Capture the cell that displays the provided text and extract its [x, y] central coordinate. 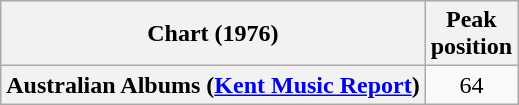
Peakposition [471, 34]
Chart (1976) [213, 34]
64 [471, 85]
Australian Albums (Kent Music Report) [213, 85]
